Provide the [x, y] coordinate of the cell's center where the given text is located.  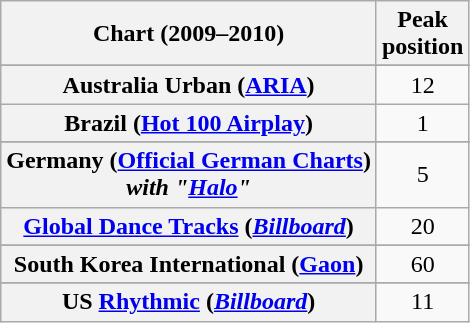
South Korea International (Gaon) [189, 264]
Chart (2009–2010) [189, 34]
US Rhythmic (Billboard) [189, 302]
20 [422, 226]
Global Dance Tracks (Billboard) [189, 226]
Australia Urban (ARIA) [189, 85]
1 [422, 123]
12 [422, 85]
5 [422, 174]
Germany (Official German Charts)with "Halo" [189, 174]
Peakposition [422, 34]
60 [422, 264]
Brazil (Hot 100 Airplay) [189, 123]
11 [422, 302]
